Detect which cell encompasses the target text, then output its (X, Y) center coordinate. 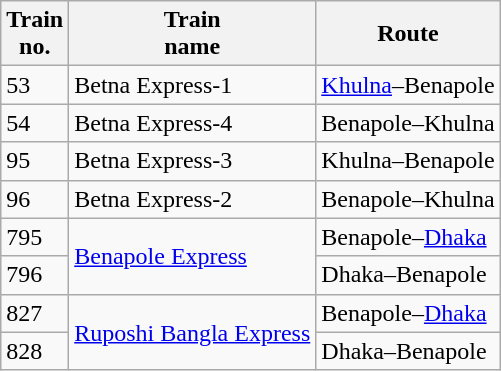
Betna Express-1 (192, 85)
Ruposhi Bangla Express (192, 332)
796 (35, 275)
Benapole Express (192, 256)
Trainno. (35, 34)
795 (35, 237)
Trainname (192, 34)
Betna Express-3 (192, 161)
54 (35, 123)
53 (35, 85)
828 (35, 351)
Betna Express-2 (192, 199)
Betna Express-4 (192, 123)
96 (35, 199)
95 (35, 161)
Route (408, 34)
827 (35, 313)
